Detect which cell encompasses the target text, then output its (x, y) center coordinate. 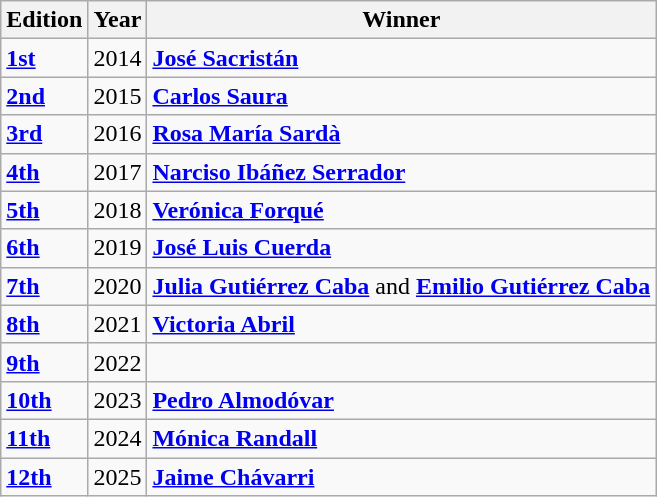
2024 (118, 438)
2022 (118, 362)
2014 (118, 58)
2019 (118, 248)
Edition (44, 20)
7th (44, 286)
Rosa María Sardà (402, 134)
11th (44, 438)
2017 (118, 172)
9th (44, 362)
2016 (118, 134)
Year (118, 20)
Pedro Almodóvar (402, 400)
8th (44, 324)
Julia Gutiérrez Caba and Emilio Gutiérrez Caba (402, 286)
2021 (118, 324)
Victoria Abril (402, 324)
2nd (44, 96)
1st (44, 58)
Verónica Forqué (402, 210)
3rd (44, 134)
2018 (118, 210)
Carlos Saura (402, 96)
Narciso Ibáñez Serrador (402, 172)
2020 (118, 286)
José Sacristán (402, 58)
10th (44, 400)
2023 (118, 400)
José Luis Cuerda (402, 248)
Mónica Randall (402, 438)
Jaime Chávarri (402, 477)
4th (44, 172)
5th (44, 210)
6th (44, 248)
12th (44, 477)
2025 (118, 477)
Winner (402, 20)
2015 (118, 96)
